For the text-containing cell, return its midpoint in (x, y) coordinate format. 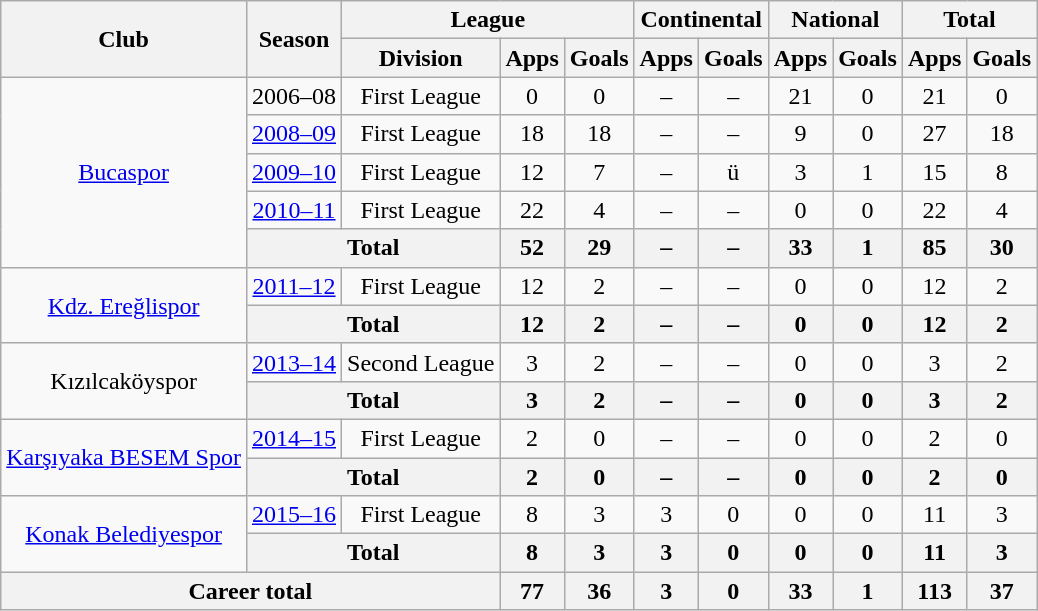
36 (599, 591)
2009–10 (294, 172)
Career total (250, 591)
Club (124, 39)
League (488, 20)
52 (532, 248)
2010–11 (294, 210)
7 (599, 172)
Konak Belediyespor (124, 534)
Second League (421, 362)
27 (934, 134)
29 (599, 248)
National (835, 20)
30 (1002, 248)
85 (934, 248)
Kdz. Ereğlispor (124, 305)
ü (733, 172)
2006–08 (294, 96)
Bucaspor (124, 172)
Division (421, 58)
113 (934, 591)
2013–14 (294, 362)
Season (294, 39)
15 (934, 172)
2014–15 (294, 438)
2011–12 (294, 286)
37 (1002, 591)
Continental (701, 20)
2015–16 (294, 515)
2008–09 (294, 134)
77 (532, 591)
9 (800, 134)
Kızılcaköyspor (124, 381)
Karşıyaka BESEM Spor (124, 457)
